Identify which cell holds the provided text, then report its [X, Y] central coordinate. 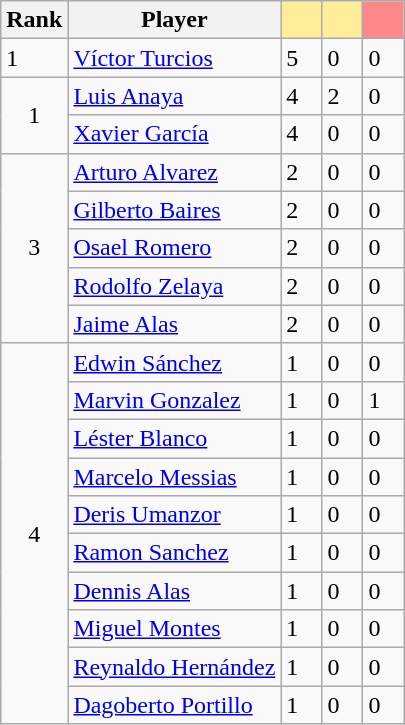
Player [174, 20]
3 [34, 248]
Víctor Turcios [174, 58]
Luis Anaya [174, 96]
Edwin Sánchez [174, 362]
Miguel Montes [174, 629]
Rodolfo Zelaya [174, 286]
Dennis Alas [174, 591]
Dagoberto Portillo [174, 705]
Deris Umanzor [174, 515]
Léster Blanco [174, 438]
Xavier García [174, 134]
Marvin Gonzalez [174, 400]
Marcelo Messias [174, 477]
Arturo Alvarez [174, 172]
Jaime Alas [174, 324]
5 [302, 58]
Osael Romero [174, 248]
Reynaldo Hernández [174, 667]
Gilberto Baires [174, 210]
Ramon Sanchez [174, 553]
Rank [34, 20]
